Find where the given text appears and provide that cell's center as (x, y) coordinate. 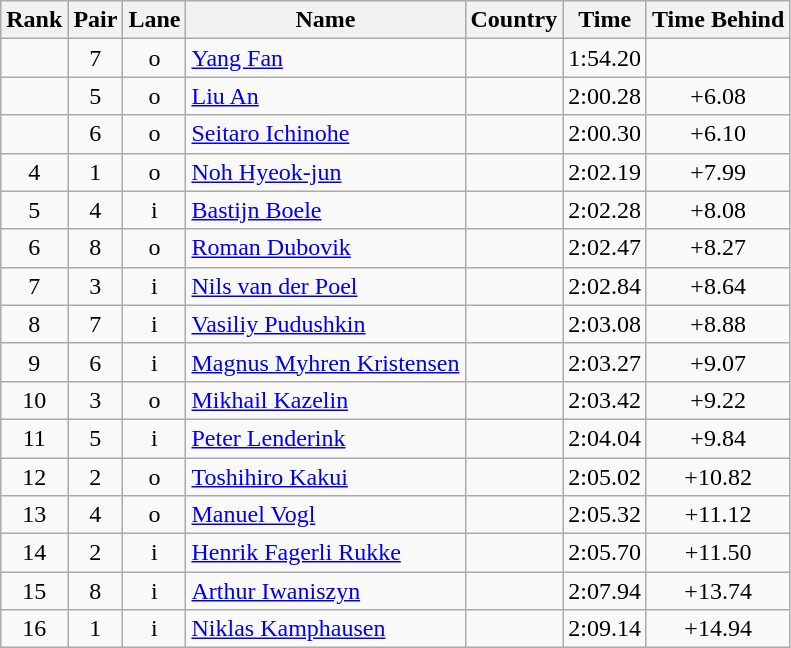
+9.07 (718, 362)
Henrik Fagerli Rukke (326, 553)
2:05.02 (605, 477)
Rank (34, 20)
2:03.08 (605, 324)
Country (514, 20)
Lane (154, 20)
2:03.27 (605, 362)
+9.22 (718, 400)
11 (34, 438)
2:02.84 (605, 286)
2:02.28 (605, 210)
Mikhail Kazelin (326, 400)
2:09.14 (605, 629)
14 (34, 553)
+11.12 (718, 515)
16 (34, 629)
+14.94 (718, 629)
Yang Fan (326, 58)
2:00.28 (605, 96)
+7.99 (718, 172)
Pair (96, 20)
2:05.32 (605, 515)
9 (34, 362)
+9.84 (718, 438)
Time Behind (718, 20)
Roman Dubovik (326, 248)
15 (34, 591)
13 (34, 515)
2:02.19 (605, 172)
Time (605, 20)
Arthur Iwaniszyn (326, 591)
+11.50 (718, 553)
+8.27 (718, 248)
+8.64 (718, 286)
Liu An (326, 96)
+8.08 (718, 210)
2:07.94 (605, 591)
Bastijn Boele (326, 210)
Niklas Kamphausen (326, 629)
Seitaro Ichinohe (326, 134)
2:03.42 (605, 400)
Magnus Myhren Kristensen (326, 362)
2:04.04 (605, 438)
+6.08 (718, 96)
Noh Hyeok-jun (326, 172)
2:05.70 (605, 553)
Peter Lenderink (326, 438)
+6.10 (718, 134)
+13.74 (718, 591)
2:00.30 (605, 134)
1:54.20 (605, 58)
Manuel Vogl (326, 515)
Nils van der Poel (326, 286)
2:02.47 (605, 248)
12 (34, 477)
Vasiliy Pudushkin (326, 324)
Toshihiro Kakui (326, 477)
+10.82 (718, 477)
10 (34, 400)
Name (326, 20)
+8.88 (718, 324)
